Pinpoint the cell where the given text exists, returning its (X, Y) midpoint coordinate. 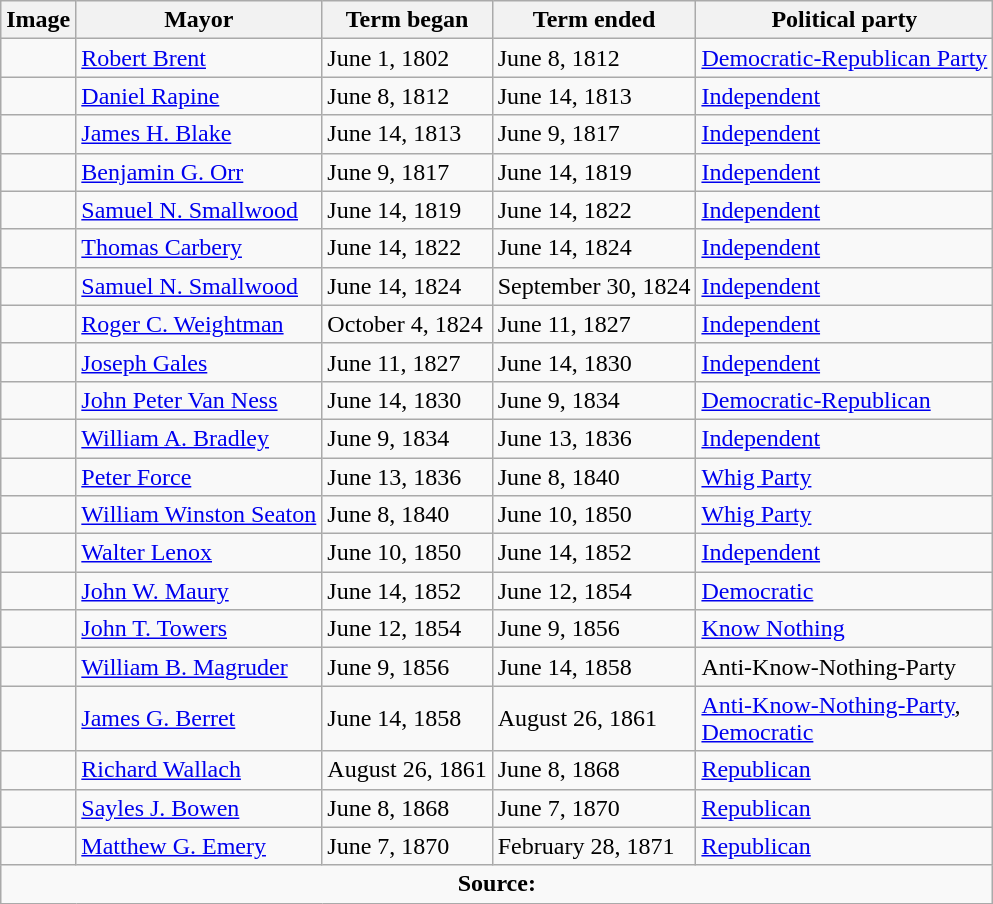
John T. Towers (199, 629)
Image (38, 20)
Roger C. Weightman (199, 324)
John W. Maury (199, 591)
James G. Berret (199, 718)
Term began (407, 20)
February 28, 1871 (594, 846)
Walter Lenox (199, 553)
Political party (844, 20)
William A. Bradley (199, 438)
James H. Blake (199, 134)
John Peter Van Ness (199, 400)
June 1, 1802 (407, 58)
October 4, 1824 (407, 324)
September 30, 1824 (594, 286)
Term ended (594, 20)
Anti-Know-Nothing-Party (844, 667)
Joseph Gales (199, 362)
Daniel Rapine (199, 96)
Mayor (199, 20)
Source: (497, 884)
Robert Brent (199, 58)
Matthew G. Emery (199, 846)
William B. Magruder (199, 667)
Democratic-Republican Party (844, 58)
Thomas Carbery (199, 248)
Know Nothing (844, 629)
William Winston Seaton (199, 515)
Sayles J. Bowen (199, 808)
Benjamin G. Orr (199, 172)
Anti-Know-Nothing-Party,Democratic (844, 718)
Democratic (844, 591)
Richard Wallach (199, 770)
Democratic-Republican (844, 400)
Peter Force (199, 477)
